Provide the [x, y] coordinate of the cell's center where the given text is located.  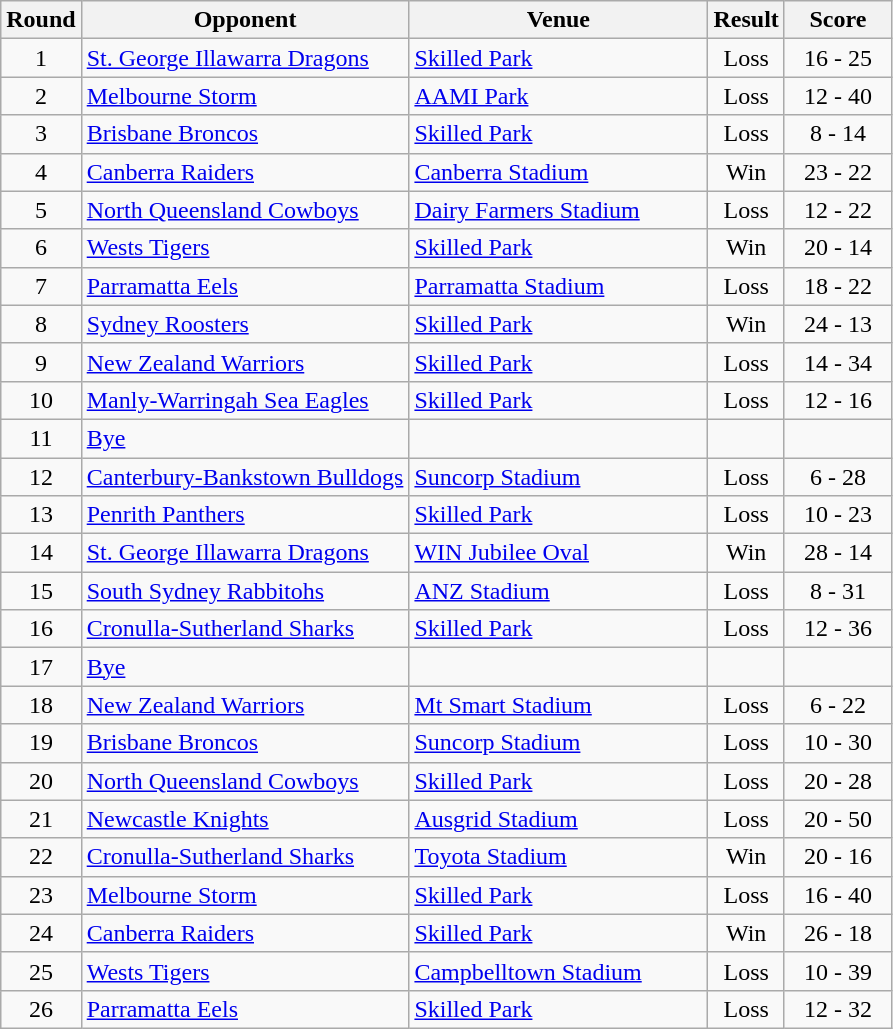
14 [41, 553]
ANZ Stadium [558, 591]
23 [41, 895]
10 [41, 400]
20 [41, 781]
13 [41, 515]
South Sydney Rabbitohs [245, 591]
12 - 40 [838, 96]
2 [41, 96]
Campbelltown Stadium [558, 971]
Result [746, 20]
21 [41, 819]
Penrith Panthers [245, 515]
14 - 34 [838, 362]
8 - 31 [838, 591]
4 [41, 172]
15 [41, 591]
16 [41, 629]
28 - 14 [838, 553]
12 - 22 [838, 210]
19 [41, 743]
24 [41, 933]
12 - 32 [838, 1009]
12 - 36 [838, 629]
Toyota Stadium [558, 857]
1 [41, 58]
3 [41, 134]
Opponent [245, 20]
Canberra Stadium [558, 172]
6 - 28 [838, 477]
Dairy Farmers Stadium [558, 210]
Mt Smart Stadium [558, 705]
16 - 25 [838, 58]
Parramatta Stadium [558, 286]
Venue [558, 20]
23 - 22 [838, 172]
6 [41, 248]
AAMI Park [558, 96]
16 - 40 [838, 895]
10 - 39 [838, 971]
8 [41, 324]
7 [41, 286]
5 [41, 210]
17 [41, 667]
25 [41, 971]
WIN Jubilee Oval [558, 553]
8 - 14 [838, 134]
18 [41, 705]
26 - 18 [838, 933]
10 - 23 [838, 515]
10 - 30 [838, 743]
24 - 13 [838, 324]
20 - 50 [838, 819]
12 - 16 [838, 400]
12 [41, 477]
Canterbury-Bankstown Bulldogs [245, 477]
6 - 22 [838, 705]
Score [838, 20]
20 - 28 [838, 781]
20 - 14 [838, 248]
Sydney Roosters [245, 324]
Round [41, 20]
18 - 22 [838, 286]
Ausgrid Stadium [558, 819]
Manly-Warringah Sea Eagles [245, 400]
11 [41, 438]
22 [41, 857]
Newcastle Knights [245, 819]
20 - 16 [838, 857]
9 [41, 362]
26 [41, 1009]
